For the text-containing cell, return its midpoint in (x, y) coordinate format. 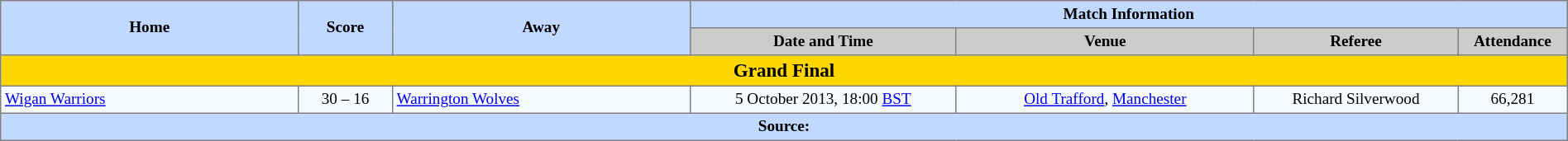
66,281 (1513, 99)
Referee (1355, 41)
Grand Final (784, 71)
Source: (784, 127)
Old Trafford, Manchester (1105, 99)
Date and Time (823, 41)
Venue (1105, 41)
Away (541, 28)
Wigan Warriors (150, 99)
5 October 2013, 18:00 BST (823, 99)
Richard Silverwood (1355, 99)
Warrington Wolves (541, 99)
Match Information (1128, 15)
Score (346, 28)
30 – 16 (346, 99)
Attendance (1513, 41)
Home (150, 28)
